Return [X, Y] of the center of cell containing provided text 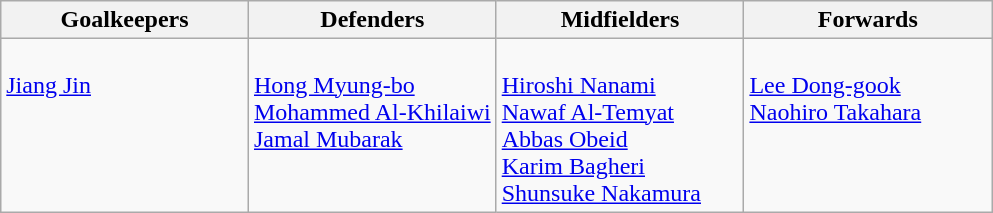
Midfielders [620, 20]
Jiang Jin [125, 126]
Defenders [372, 20]
Hong Myung-bo Mohammed Al-Khilaiwi Jamal Mubarak [372, 126]
Forwards [868, 20]
Goalkeepers [125, 20]
Lee Dong-gook Naohiro Takahara [868, 126]
Hiroshi Nanami Nawaf Al-Temyat Abbas Obeid Karim Bagheri Shunsuke Nakamura [620, 126]
